Search for the cell housing the specified text and yield its [X, Y] center coordinate. 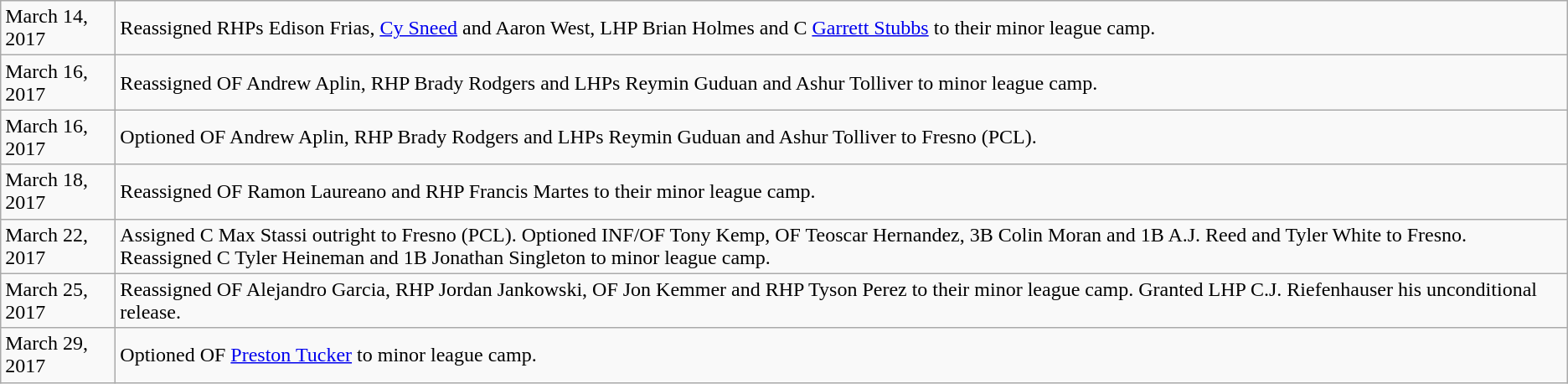
March 29, 2017 [59, 355]
Optioned OF Andrew Aplin, RHP Brady Rodgers and LHPs Reymin Guduan and Ashur Tolliver to Fresno (PCL). [841, 138]
Reassigned RHPs Edison Frias, Cy Sneed and Aaron West, LHP Brian Holmes and C Garrett Stubbs to their minor league camp. [841, 29]
March 25, 2017 [59, 300]
Reassigned OF Ramon Laureano and RHP Francis Martes to their minor league camp. [841, 191]
March 18, 2017 [59, 191]
March 14, 2017 [59, 29]
Optioned OF Preston Tucker to minor league camp. [841, 355]
Reassigned OF Andrew Aplin, RHP Brady Rodgers and LHPs Reymin Guduan and Ashur Tolliver to minor league camp. [841, 82]
March 22, 2017 [59, 246]
